Identify which cell holds the provided text, then report its [X, Y] central coordinate. 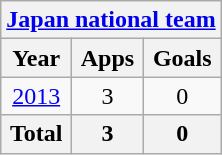
Goals [182, 58]
Total [36, 134]
Year [36, 58]
Japan national team [111, 20]
Apps [108, 58]
2013 [36, 96]
